Return the (x, y) coordinate for the center point of the cell that contains the specified text.  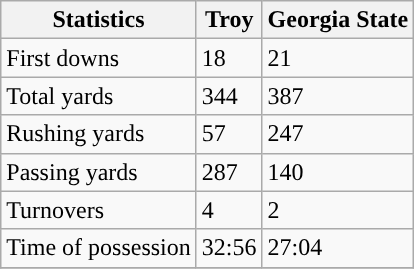
Rushing yards (99, 134)
27:04 (338, 248)
344 (229, 96)
32:56 (229, 248)
Passing yards (99, 172)
247 (338, 134)
Total yards (99, 96)
Georgia State (338, 20)
First downs (99, 58)
Turnovers (99, 210)
18 (229, 58)
287 (229, 172)
57 (229, 134)
Troy (229, 20)
21 (338, 58)
4 (229, 210)
140 (338, 172)
Time of possession (99, 248)
387 (338, 96)
Statistics (99, 20)
2 (338, 210)
